Output the [X, Y] coordinate of the center of the cell containing the given text.  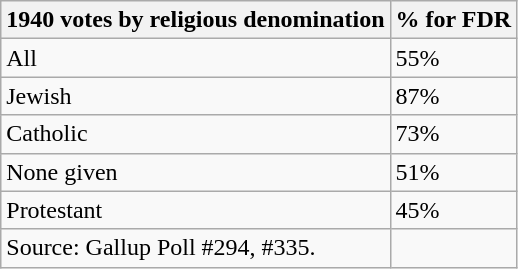
Jewish [196, 96]
All [196, 58]
1940 votes by religious denomination [196, 20]
% for FDR [454, 20]
Source: Gallup Poll #294, #335. [196, 248]
None given [196, 172]
Catholic [196, 134]
87% [454, 96]
55% [454, 58]
45% [454, 210]
Protestant [196, 210]
73% [454, 134]
51% [454, 172]
